Provide the (x, y) coordinate of the cell's center where the given text is located.  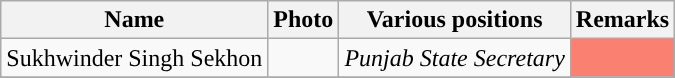
Name (134, 20)
Sukhwinder Singh Sekhon (134, 58)
Photo (304, 20)
Remarks (622, 20)
Punjab State Secretary (454, 58)
Various positions (454, 20)
